Extract the [x, y] coordinate from the center of the cell holding the provided text.  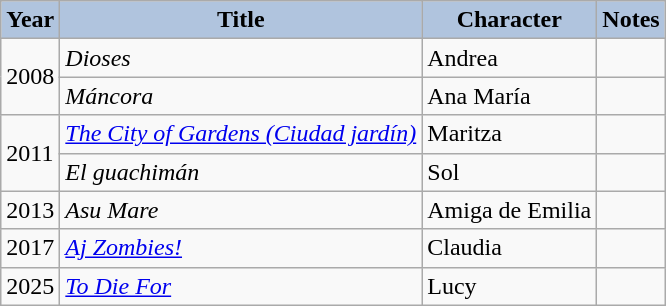
Dioses [241, 58]
Asu Mare [241, 210]
2008 [30, 77]
Claudia [510, 248]
Notes [631, 20]
Aj Zombies! [241, 248]
El guachimán [241, 172]
Character [510, 20]
To Die For [241, 286]
Sol [510, 172]
2017 [30, 248]
Year [30, 20]
Ana María [510, 96]
Title [241, 20]
Máncora [241, 96]
Maritza [510, 134]
2011 [30, 153]
The City of Gardens (Ciudad jardín) [241, 134]
Andrea [510, 58]
Amiga de Emilia [510, 210]
Lucy [510, 286]
2025 [30, 286]
2013 [30, 210]
